From the cell containing the given text, extract its center point as [x, y] coordinate. 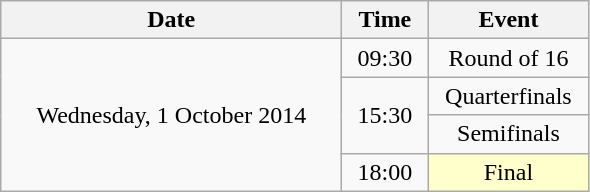
Time [385, 20]
09:30 [385, 58]
Semifinals [508, 134]
Event [508, 20]
Quarterfinals [508, 96]
Wednesday, 1 October 2014 [172, 115]
15:30 [385, 115]
Final [508, 172]
Round of 16 [508, 58]
Date [172, 20]
18:00 [385, 172]
